Return the [x, y] coordinate for the center point of the cell that contains the specified text.  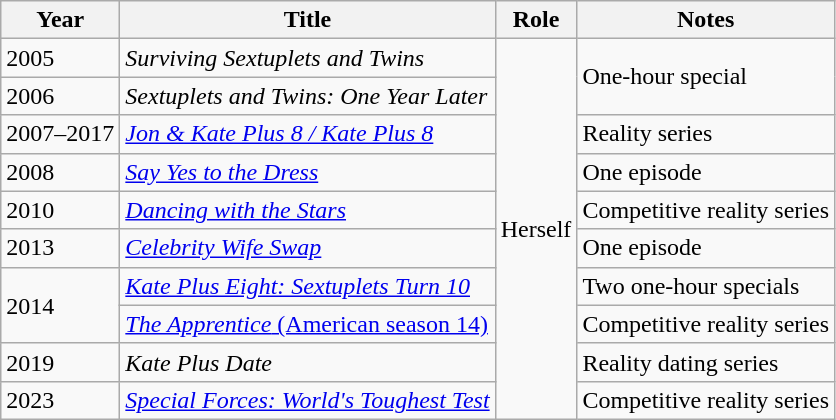
2005 [60, 58]
Special Forces: World's Toughest Test [308, 400]
2014 [60, 305]
Year [60, 20]
Herself [536, 230]
Dancing with the Stars [308, 210]
2008 [60, 172]
One-hour special [706, 77]
Reality dating series [706, 362]
Kate Plus Date [308, 362]
2019 [60, 362]
Title [308, 20]
The Apprentice (American season 14) [308, 324]
Two one-hour specials [706, 286]
2010 [60, 210]
2013 [60, 248]
Reality series [706, 134]
Sextuplets and Twins: One Year Later [308, 96]
Role [536, 20]
Say Yes to the Dress [308, 172]
Notes [706, 20]
Jon & Kate Plus 8 / Kate Plus 8 [308, 134]
2007–2017 [60, 134]
Surviving Sextuplets and Twins [308, 58]
2006 [60, 96]
Kate Plus Eight: Sextuplets Turn 10 [308, 286]
2023 [60, 400]
Celebrity Wife Swap [308, 248]
